Return the [X, Y] coordinate for the center point of the cell that contains the specified text.  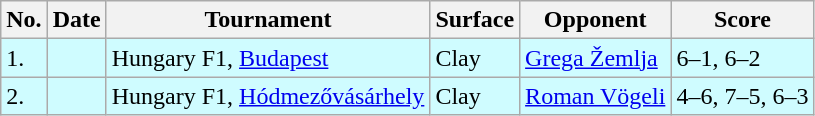
No. [24, 20]
Roman Vögeli [596, 96]
Score [742, 20]
Hungary F1, Budapest [268, 58]
Hungary F1, Hódmezővásárhely [268, 96]
4–6, 7–5, 6–3 [742, 96]
Date [76, 20]
Opponent [596, 20]
Tournament [268, 20]
Grega Žemlja [596, 58]
6–1, 6–2 [742, 58]
Surface [475, 20]
1. [24, 58]
2. [24, 96]
